Identify which cell holds the provided text, then report its (X, Y) central coordinate. 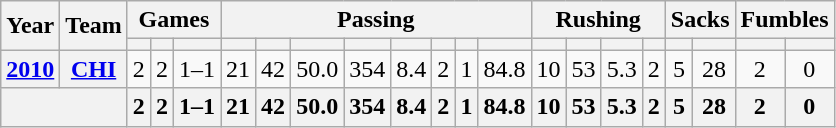
Sacks (700, 20)
Rushing (598, 20)
Year (30, 26)
CHI (94, 69)
Fumbles (784, 20)
2010 (30, 69)
Passing (376, 20)
Team (94, 26)
Games (174, 20)
